Detect which cell encompasses the target text, then output its (x, y) center coordinate. 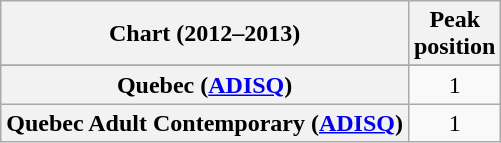
Chart (2012–2013) (205, 34)
Quebec (ADISQ) (205, 85)
Quebec Adult Contemporary (ADISQ) (205, 123)
Peakposition (454, 34)
